Find where the given text appears and provide that cell's center as [X, Y] coordinate. 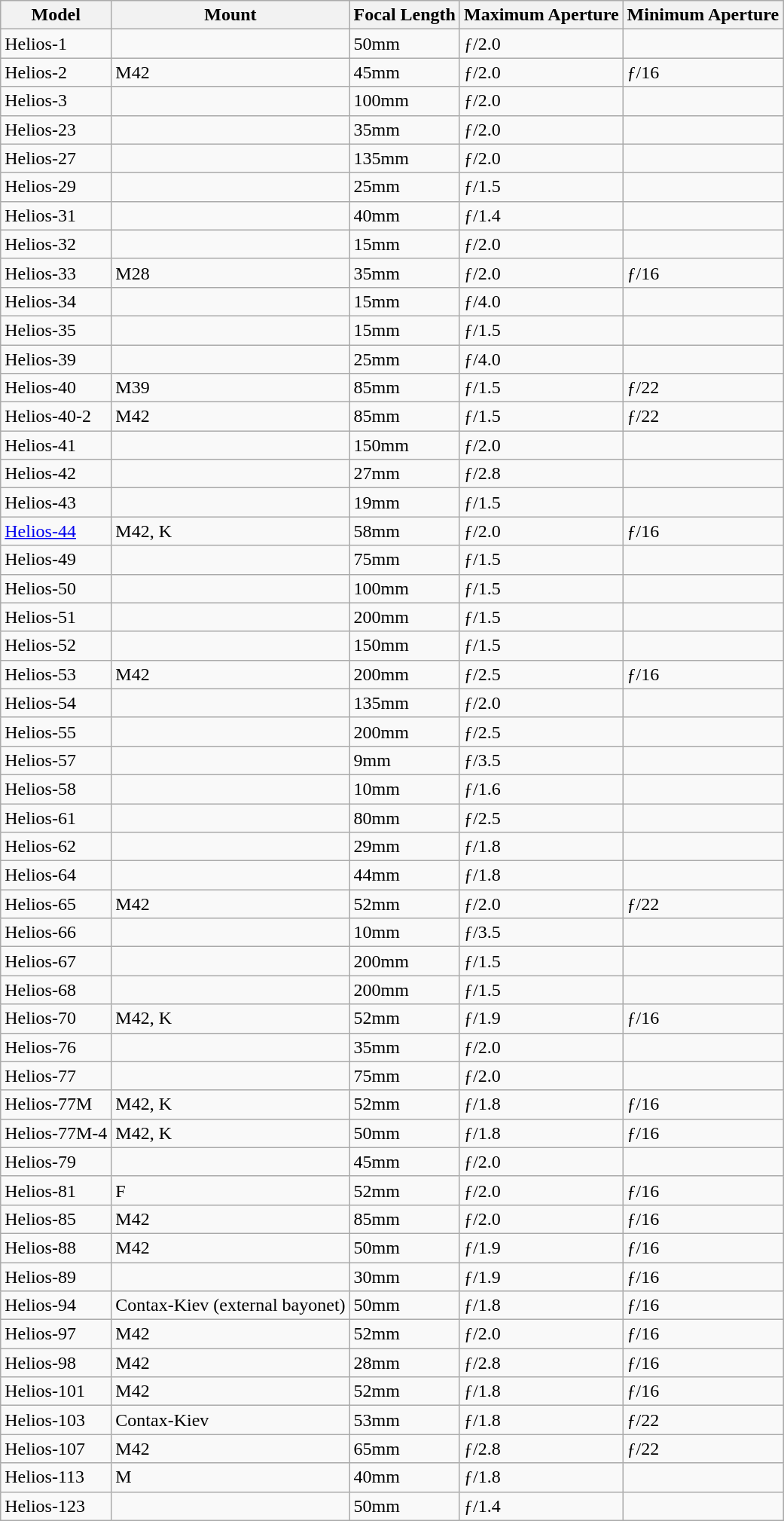
Helios-62 [56, 847]
58mm [404, 531]
Helios-123 [56, 1506]
19mm [404, 502]
80mm [404, 817]
Helios-77 [56, 1076]
30mm [404, 1277]
Helios-54 [56, 703]
M39 [230, 388]
Helios-81 [56, 1190]
Helios-64 [56, 875]
Helios-51 [56, 617]
M28 [230, 273]
Helios-79 [56, 1162]
Helios-107 [56, 1449]
Helios-76 [56, 1047]
Helios-55 [56, 731]
Helios-97 [56, 1334]
F [230, 1190]
Helios-34 [56, 301]
ƒ/1.6 [541, 789]
Helios-70 [56, 1019]
Helios-32 [56, 244]
Helios-43 [56, 502]
Helios-27 [56, 158]
Helios-49 [56, 560]
Helios-2 [56, 72]
Helios-77M [56, 1104]
Helios-50 [56, 588]
Helios-61 [56, 817]
Helios-65 [56, 904]
53mm [404, 1420]
Helios-40-2 [56, 417]
Helios-33 [56, 273]
Helios-103 [56, 1420]
Helios-41 [56, 445]
Contax-Kiev [230, 1420]
Helios-89 [56, 1277]
Maximum Aperture [541, 15]
Helios-44 [56, 531]
Helios-1 [56, 44]
Helios-23 [56, 130]
Minimum Aperture [703, 15]
Helios-113 [56, 1477]
Helios-77M-4 [56, 1133]
Focal Length [404, 15]
Helios-101 [56, 1391]
Helios-40 [56, 388]
M [230, 1477]
Helios-67 [56, 961]
Helios-31 [56, 215]
Helios-66 [56, 933]
Mount [230, 15]
27mm [404, 474]
9mm [404, 760]
Model [56, 15]
Helios-53 [56, 674]
Helios-85 [56, 1219]
28mm [404, 1363]
Helios-94 [56, 1306]
Helios-3 [56, 101]
29mm [404, 847]
Helios-88 [56, 1248]
44mm [404, 875]
Helios-42 [56, 474]
Contax-Kiev (external bayonet) [230, 1306]
Helios-52 [56, 646]
Helios-68 [56, 990]
65mm [404, 1449]
Helios-39 [56, 359]
Helios-98 [56, 1363]
Helios-57 [56, 760]
Helios-35 [56, 330]
Helios-58 [56, 789]
Helios-29 [56, 187]
